From the cell containing the given text, extract its center point as [x, y] coordinate. 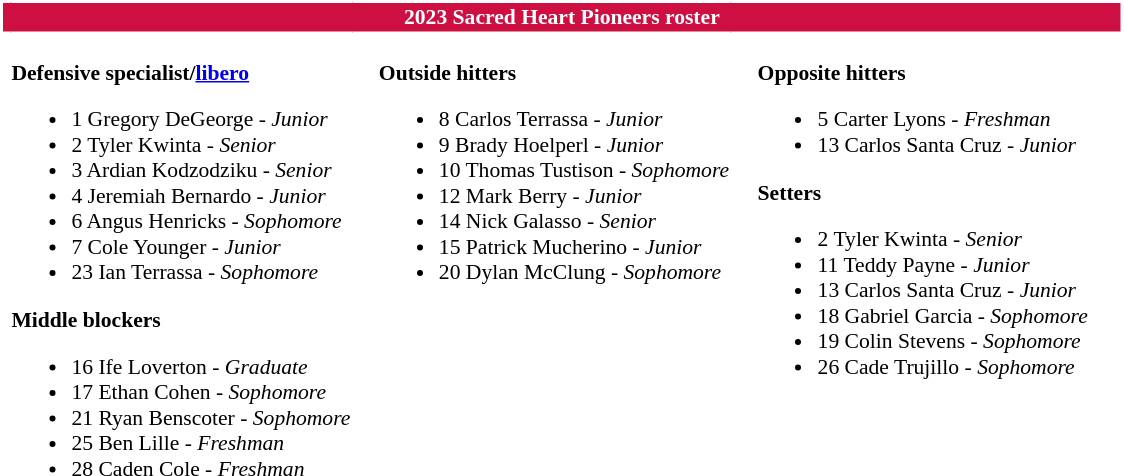
2023 Sacred Heart Pioneers roster [562, 18]
